Capture the cell that displays the provided text and extract its (X, Y) central coordinate. 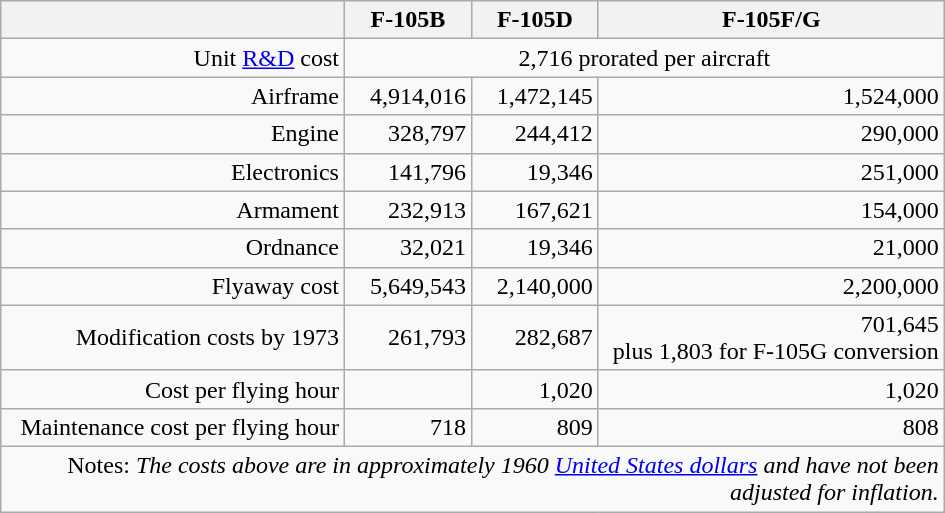
2,716 prorated per aircraft (644, 58)
Notes: The costs above are in approximately 1960 United States dollars and have not been adjusted for inflation. (473, 478)
F-105B (408, 20)
32,021 (408, 248)
5,649,543 (408, 286)
21,000 (771, 248)
141,796 (408, 172)
261,793 (408, 338)
282,687 (534, 338)
809 (534, 427)
Maintenance cost per flying hour (173, 427)
2,200,000 (771, 286)
718 (408, 427)
251,000 (771, 172)
Ordnance (173, 248)
290,000 (771, 134)
701,645 plus 1,803 for F-105G conversion (771, 338)
Modification costs by 1973 (173, 338)
F-105F/G (771, 20)
F-105D (534, 20)
1,524,000 (771, 96)
Airframe (173, 96)
4,914,016 (408, 96)
808 (771, 427)
Cost per flying hour (173, 389)
Electronics (173, 172)
Flyaway cost (173, 286)
232,913 (408, 210)
328,797 (408, 134)
Unit R&D cost (173, 58)
2,140,000 (534, 286)
Engine (173, 134)
244,412 (534, 134)
1,472,145 (534, 96)
167,621 (534, 210)
Armament (173, 210)
154,000 (771, 210)
